Detect which cell encompasses the target text, then output its [x, y] center coordinate. 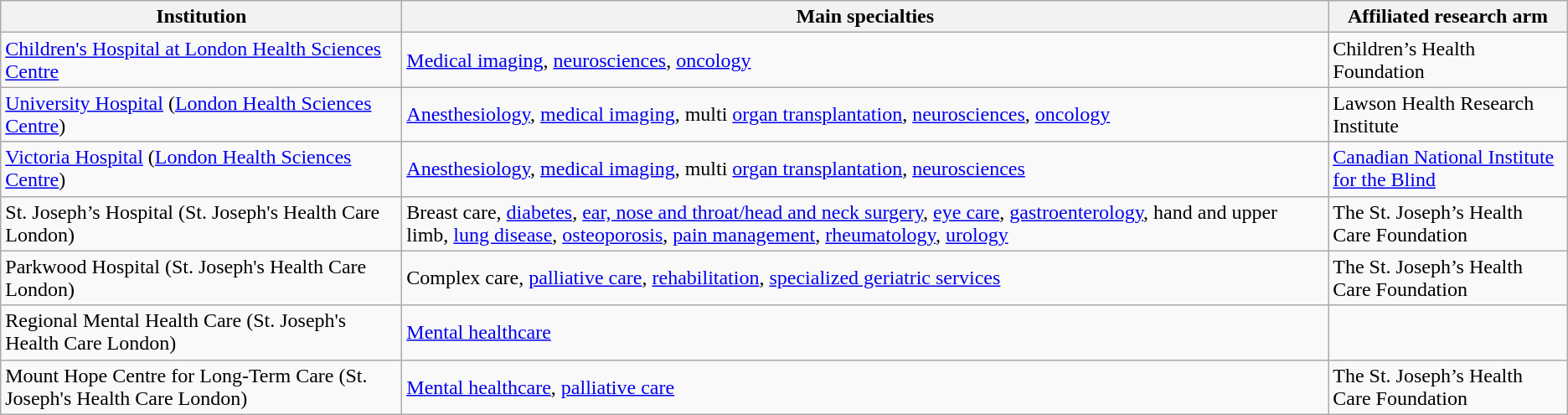
Canadian National Institute for the Blind [1447, 169]
Victoria Hospital (London Health Sciences Centre) [201, 169]
University Hospital (London Health Sciences Centre) [201, 114]
Anesthesiology, medical imaging, multi organ transplantation, neurosciences, oncology [865, 114]
Parkwood Hospital (St. Joseph's Health Care London) [201, 278]
Regional Mental Health Care (St. Joseph's Health Care London) [201, 332]
Medical imaging, neurosciences, oncology [865, 60]
Institution [201, 17]
St. Joseph’s Hospital (St. Joseph's Health Care London) [201, 223]
Mental healthcare, palliative care [865, 387]
Lawson Health Research Institute [1447, 114]
Children’s Health Foundation [1447, 60]
Anesthesiology, medical imaging, multi organ transplantation, neurosciences [865, 169]
Children's Hospital at London Health Sciences Centre [201, 60]
Mental healthcare [865, 332]
Complex care, palliative care, rehabilitation, specialized geriatric services [865, 278]
Affiliated research arm [1447, 17]
Mount Hope Centre for Long-Term Care (St. Joseph's Health Care London) [201, 387]
Main specialties [865, 17]
